Return [X, Y] of the center of cell containing provided text 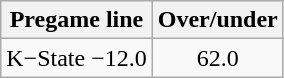
62.0 [218, 58]
Pregame line [76, 20]
K−State −12.0 [76, 58]
Over/under [218, 20]
